Find where the given text appears and provide that cell's center as [x, y] coordinate. 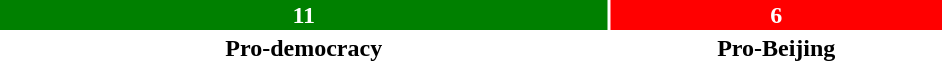
6 [776, 15]
11 [304, 15]
